Capture the cell that displays the provided text and extract its (X, Y) central coordinate. 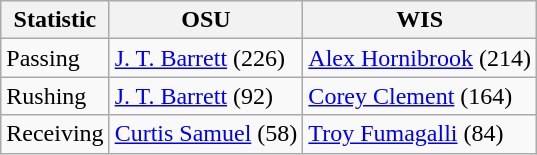
J. T. Barrett (92) (206, 96)
J. T. Barrett (226) (206, 58)
Passing (55, 58)
Receiving (55, 134)
Curtis Samuel (58) (206, 134)
Statistic (55, 20)
OSU (206, 20)
Corey Clement (164) (420, 96)
Rushing (55, 96)
Alex Hornibrook (214) (420, 58)
Troy Fumagalli (84) (420, 134)
WIS (420, 20)
